Scan for the cell matching the given text and deliver its [X, Y] coordinate at center. 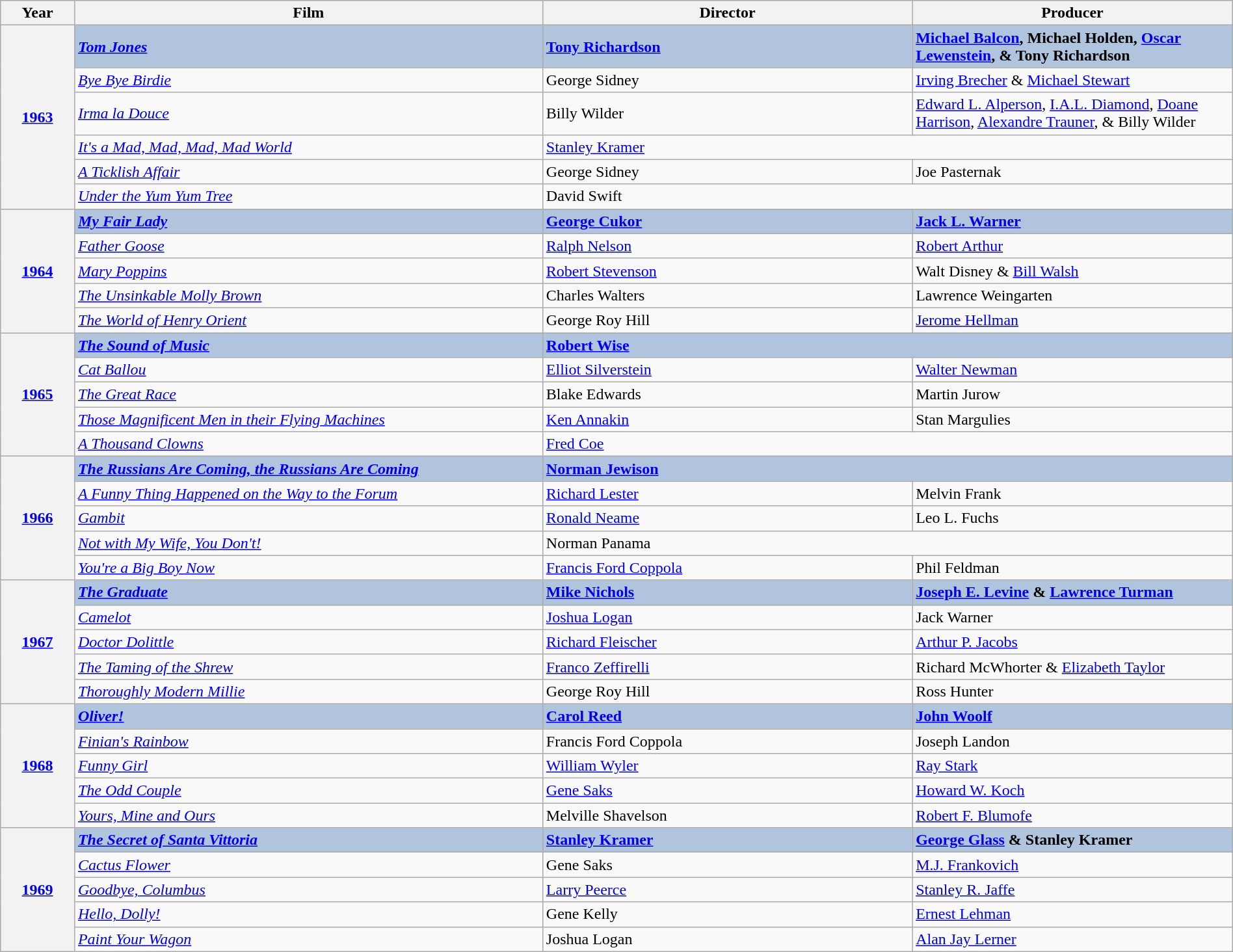
Richard McWhorter & Elizabeth Taylor [1073, 667]
The Sound of Music [308, 345]
A Ticklish Affair [308, 172]
Ken Annakin [727, 419]
Ray Stark [1073, 766]
Charles Walters [727, 295]
Oliver! [308, 716]
1968 [38, 765]
Director [727, 13]
Franco Zeffirelli [727, 667]
1966 [38, 518]
Melville Shavelson [727, 815]
Howard W. Koch [1073, 791]
The Odd Couple [308, 791]
The Taming of the Shrew [308, 667]
Carol Reed [727, 716]
Ernest Lehman [1073, 914]
Paint Your Wagon [308, 939]
1969 [38, 890]
John Woolf [1073, 716]
Year [38, 13]
Jerome Hellman [1073, 320]
Producer [1073, 13]
Mary Poppins [308, 271]
Father Goose [308, 246]
Camelot [308, 617]
Cat Ballou [308, 370]
The World of Henry Orient [308, 320]
Yours, Mine and Ours [308, 815]
George Cukor [727, 221]
Robert Stevenson [727, 271]
The Secret of Santa Vittoria [308, 840]
Irma la Douce [308, 113]
You're a Big Boy Now [308, 568]
1967 [38, 642]
Walter Newman [1073, 370]
Jack L. Warner [1073, 221]
Tom Jones [308, 47]
Under the Yum Yum Tree [308, 196]
Ralph Nelson [727, 246]
Mike Nichols [727, 592]
Irving Brecher & Michael Stewart [1073, 80]
Not with My Wife, You Don't! [308, 543]
Joe Pasternak [1073, 172]
Film [308, 13]
Phil Feldman [1073, 568]
Jack Warner [1073, 617]
M.J. Frankovich [1073, 865]
Stanley R. Jaffe [1073, 890]
Edward L. Alperson, I.A.L. Diamond, Doane Harrison, Alexandre Trauner, & Billy Wilder [1073, 113]
Finian's Rainbow [308, 741]
Larry Peerce [727, 890]
Richard Fleischer [727, 642]
Billy Wilder [727, 113]
Gambit [308, 518]
Norman Panama [887, 543]
William Wyler [727, 766]
Lawrence Weingarten [1073, 295]
A Funny Thing Happened on the Way to the Forum [308, 494]
My Fair Lady [308, 221]
Elliot Silverstein [727, 370]
The Graduate [308, 592]
Norman Jewison [887, 469]
Joseph E. Levine & Lawrence Turman [1073, 592]
The Unsinkable Molly Brown [308, 295]
A Thousand Clowns [308, 444]
Thoroughly Modern Millie [308, 691]
The Russians Are Coming, the Russians Are Coming [308, 469]
Bye Bye Birdie [308, 80]
Stan Margulies [1073, 419]
Martin Jurow [1073, 395]
1963 [38, 117]
The Great Race [308, 395]
Tony Richardson [727, 47]
Ross Hunter [1073, 691]
1964 [38, 271]
Walt Disney & Bill Walsh [1073, 271]
Cactus Flower [308, 865]
It's a Mad, Mad, Mad, Mad World [308, 147]
Joseph Landon [1073, 741]
Arthur P. Jacobs [1073, 642]
Robert Wise [887, 345]
Melvin Frank [1073, 494]
Ronald Neame [727, 518]
Goodbye, Columbus [308, 890]
Funny Girl [308, 766]
David Swift [887, 196]
Robert F. Blumofe [1073, 815]
Robert Arthur [1073, 246]
Those Magnificent Men in their Flying Machines [308, 419]
Blake Edwards [727, 395]
Leo L. Fuchs [1073, 518]
Gene Kelly [727, 914]
Fred Coe [887, 444]
Michael Balcon, Michael Holden, Oscar Lewenstein, & Tony Richardson [1073, 47]
Alan Jay Lerner [1073, 939]
Doctor Dolittle [308, 642]
1965 [38, 395]
Richard Lester [727, 494]
George Glass & Stanley Kramer [1073, 840]
Hello, Dolly! [308, 914]
